Find where the given text appears and provide that cell's center as (X, Y) coordinate. 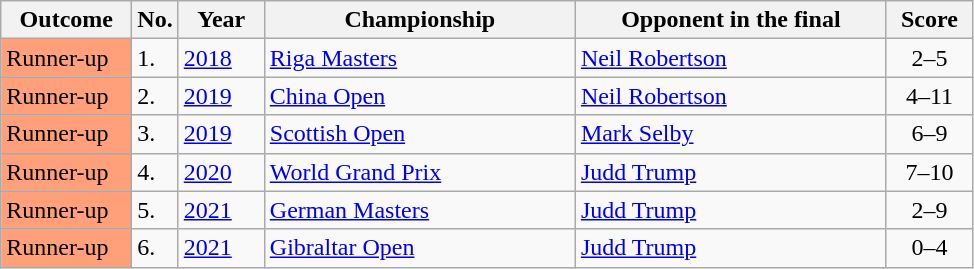
Opponent in the final (730, 20)
Scottish Open (420, 134)
7–10 (929, 172)
Year (221, 20)
Score (929, 20)
Outcome (66, 20)
1. (155, 58)
2018 (221, 58)
No. (155, 20)
Championship (420, 20)
6–9 (929, 134)
2020 (221, 172)
German Masters (420, 210)
Mark Selby (730, 134)
China Open (420, 96)
3. (155, 134)
2–9 (929, 210)
2–5 (929, 58)
Gibraltar Open (420, 248)
4. (155, 172)
0–4 (929, 248)
2. (155, 96)
4–11 (929, 96)
6. (155, 248)
Riga Masters (420, 58)
5. (155, 210)
World Grand Prix (420, 172)
